Capture the cell that displays the provided text and extract its [x, y] central coordinate. 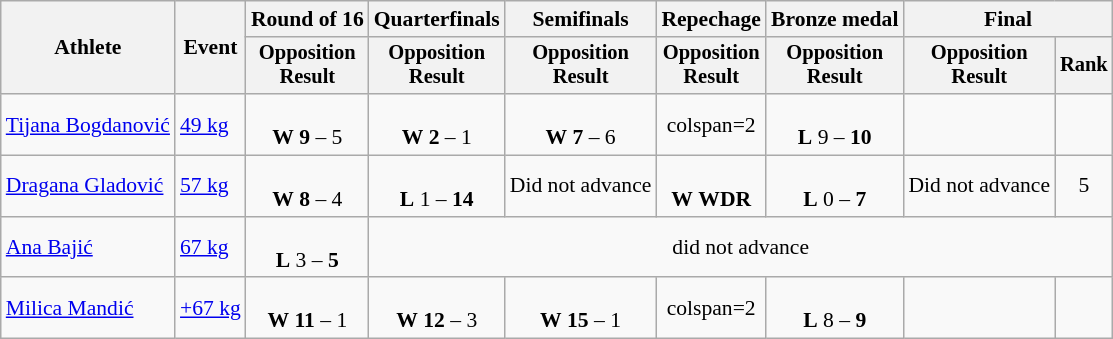
Bronze medal [834, 19]
W 15 – 1 [581, 308]
W 7 – 6 [581, 124]
did not advance [741, 248]
Rank [1084, 66]
W 11 – 1 [308, 308]
W 2 – 1 [437, 124]
W 8 – 4 [308, 186]
L 0 – 7 [834, 186]
Tijana Bogdanović [88, 124]
Milica Mandić [88, 308]
Ana Bajić [88, 248]
Athlete [88, 48]
5 [1084, 186]
Repechage [711, 19]
Quarterfinals [437, 19]
W 12 – 3 [437, 308]
L 9 – 10 [834, 124]
W 9 – 5 [308, 124]
67 kg [210, 248]
Dragana Gladović [88, 186]
W WDR [711, 186]
Event [210, 48]
Final [1008, 19]
49 kg [210, 124]
57 kg [210, 186]
L 3 – 5 [308, 248]
+67 kg [210, 308]
Round of 16 [308, 19]
L 8 – 9 [834, 308]
Semifinals [581, 19]
L 1 – 14 [437, 186]
